Output the [x, y] coordinate of the center of the cell containing the given text.  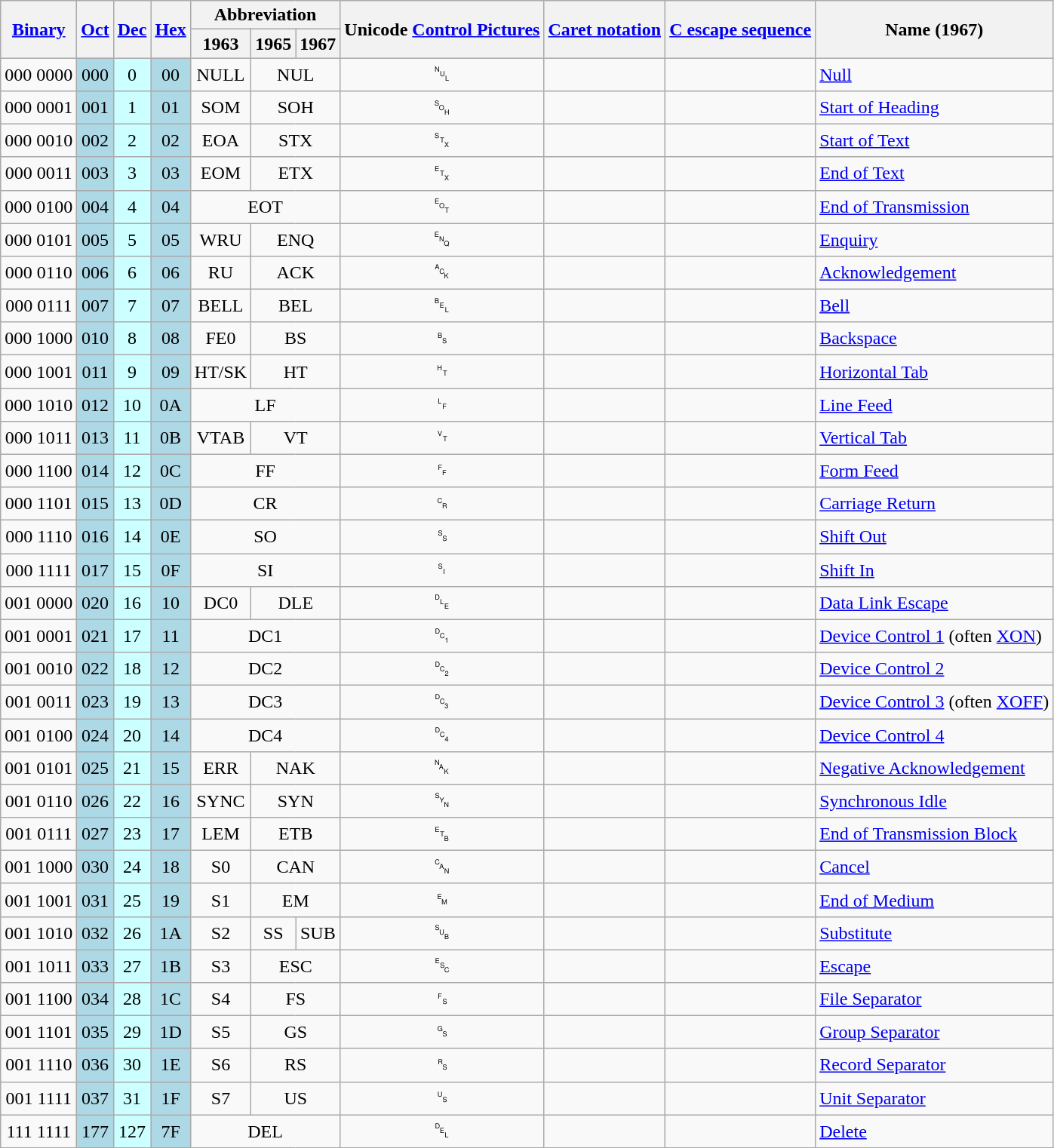
␓ [442, 702]
␞ [442, 1065]
RS [296, 1065]
013 [95, 437]
000 0010 [39, 140]
000 0100 [39, 207]
ETX [296, 173]
S7 [220, 1098]
Vertical Tab [934, 437]
Device Control 2 [934, 669]
Unit Separator [934, 1098]
␃ [442, 173]
9 [132, 372]
␖ [442, 801]
032 [95, 933]
001 1001 [39, 900]
End of Text [934, 173]
7F [171, 1131]
011 [95, 372]
␈ [442, 339]
03 [171, 173]
GS [296, 1033]
000 1111 [39, 570]
ERR [220, 768]
000 1100 [39, 471]
Delete [934, 1131]
␆ [442, 273]
Binary [39, 29]
Start of Heading [934, 108]
001 1110 [39, 1065]
␗ [442, 834]
␂ [442, 140]
026 [95, 801]
24 [132, 867]
FS [296, 999]
Oct [95, 29]
Caret notation [605, 29]
Start of Text [934, 140]
DLE [296, 603]
SOH [296, 108]
000 0000 [39, 75]
Backspace [934, 339]
021 [95, 636]
027 [95, 834]
Data Link Escape [934, 603]
VT [296, 437]
␌ [442, 471]
Null [934, 75]
RU [220, 273]
␙ [442, 900]
035 [95, 1033]
21 [132, 768]
HT/SK [220, 372]
Horizontal Tab [934, 372]
29 [132, 1033]
001 1100 [39, 999]
001 0101 [39, 768]
Substitute [934, 933]
0 [132, 75]
000 1011 [39, 437]
SO [266, 537]
S3 [220, 966]
Synchronous Idle [934, 801]
007 [95, 305]
␏ [442, 570]
002 [95, 140]
␐ [442, 603]
␝ [442, 1033]
SS [273, 933]
05 [171, 240]
017 [95, 570]
ACK [296, 273]
␚ [442, 933]
0A [171, 405]
000 0011 [39, 173]
EOT [266, 207]
␒ [442, 669]
5 [132, 240]
127 [132, 1131]
1967 [318, 44]
Line Feed [934, 405]
31 [132, 1098]
Shift In [934, 570]
DC0 [220, 603]
015 [95, 504]
Bell [934, 305]
Dec [132, 29]
001 1011 [39, 966]
S1 [220, 900]
022 [95, 669]
VTAB [220, 437]
20 [132, 735]
DC3 [266, 702]
6 [132, 273]
DC4 [266, 735]
Group Separator [934, 1033]
023 [95, 702]
07 [171, 305]
111 1111 [39, 1131]
003 [95, 173]
04 [171, 207]
1B [171, 966]
Device Control 3 (often XOFF) [934, 702]
2 [132, 140]
␀ [442, 75]
06 [171, 273]
Carriage Return [934, 504]
End of Medium [934, 900]
001 1000 [39, 867]
NAK [296, 768]
08 [171, 339]
End of Transmission Block [934, 834]
001 0011 [39, 702]
001 0010 [39, 669]
000 1000 [39, 339]
000 0110 [39, 273]
Negative Acknowledgement [934, 768]
004 [95, 207]
001 0100 [39, 735]
006 [95, 273]
Name (1967) [934, 29]
␡ [442, 1131]
ETB [296, 834]
00 [171, 75]
005 [95, 240]
S4 [220, 999]
0B [171, 437]
014 [95, 471]
S2 [220, 933]
000 0111 [39, 305]
CAN [296, 867]
8 [132, 339]
Hex [171, 29]
DEL [266, 1131]
012 [95, 405]
1A [171, 933]
033 [95, 966]
US [296, 1098]
Abbreviation [266, 15]
1C [171, 999]
1F [171, 1098]
000 1110 [39, 537]
EM [296, 900]
FE0 [220, 339]
SYNC [220, 801]
ESC [296, 966]
ENQ [296, 240]
EOA [220, 140]
␕ [442, 768]
1963 [220, 44]
000 0001 [39, 108]
Unicode Control Pictures [442, 29]
S0 [220, 867]
␔ [442, 735]
016 [95, 537]
7 [132, 305]
␅ [442, 240]
LEM [220, 834]
1 [132, 108]
28 [132, 999]
BELL [220, 305]
01 [171, 108]
27 [132, 966]
Acknowledgement [934, 273]
177 [95, 1131]
024 [95, 735]
Shift Out [934, 537]
End of Transmission [934, 207]
001 1010 [39, 933]
C escape sequence [741, 29]
SOM [220, 108]
WRU [220, 240]
␑ [442, 636]
034 [95, 999]
SYN [296, 801]
1D [171, 1033]
NULL [220, 75]
0E [171, 537]
Form Feed [934, 471]
␉ [442, 372]
NUL [296, 75]
000 [95, 75]
0C [171, 471]
010 [95, 339]
␋ [442, 437]
037 [95, 1098]
26 [132, 933]
FF [266, 471]
4 [132, 207]
000 1001 [39, 372]
SUB [318, 933]
000 1101 [39, 504]
␍ [442, 504]
30 [132, 1065]
036 [95, 1065]
1965 [273, 44]
File Separator [934, 999]
001 [95, 108]
DC2 [266, 669]
001 0001 [39, 636]
Device Control 4 [934, 735]
␊ [442, 405]
000 0101 [39, 240]
BS [296, 339]
CR [266, 504]
001 0000 [39, 603]
3 [132, 173]
EOM [220, 173]
001 0110 [39, 801]
␄ [442, 207]
␁ [442, 108]
STX [296, 140]
0D [171, 504]
25 [132, 900]
09 [171, 372]
Enquiry [934, 240]
␛ [442, 966]
001 1111 [39, 1098]
SI [266, 570]
Cancel [934, 867]
02 [171, 140]
S5 [220, 1033]
22 [132, 801]
BEL [296, 305]
␎ [442, 537]
000 1010 [39, 405]
Escape [934, 966]
025 [95, 768]
␇ [442, 305]
001 0111 [39, 834]
1E [171, 1065]
Device Control 1 (often XON) [934, 636]
0F [171, 570]
LF [266, 405]
001 1101 [39, 1033]
HT [296, 372]
S6 [220, 1065]
DC1 [266, 636]
23 [132, 834]
␜ [442, 999]
020 [95, 603]
␟ [442, 1098]
␘ [442, 867]
030 [95, 867]
031 [95, 900]
Record Separator [934, 1065]
